Find where the given text appears and provide that cell's center as (X, Y) coordinate. 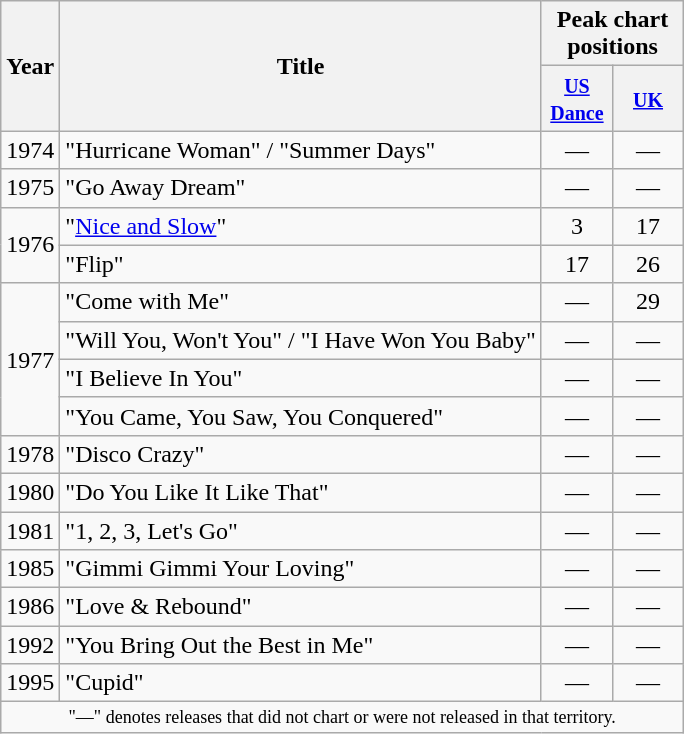
1978 (30, 454)
1986 (30, 607)
"—" denotes releases that did not chart or were not released in that territory. (342, 718)
1981 (30, 531)
"Do You Like It Like That" (301, 492)
3 (576, 226)
"Cupid" (301, 683)
"Gimmi Gimmi Your Loving" (301, 569)
"I Believe In You" (301, 378)
"Nice and Slow" (301, 226)
"Go Away Dream" (301, 188)
US Dance (576, 98)
"You Bring Out the Best in Me" (301, 645)
UK (648, 98)
Year (30, 66)
"You Came, You Saw, You Conquered" (301, 416)
Title (301, 66)
"Flip" (301, 264)
29 (648, 302)
Peak chart positions (612, 34)
"1, 2, 3, Let's Go" (301, 531)
1975 (30, 188)
1977 (30, 359)
1980 (30, 492)
1976 (30, 245)
"Will You, Won't You" / "I Have Won You Baby" (301, 340)
"Disco Crazy" (301, 454)
1985 (30, 569)
"Come with Me" (301, 302)
"Love & Rebound" (301, 607)
"Hurricane Woman" / "Summer Days" (301, 150)
1995 (30, 683)
26 (648, 264)
1974 (30, 150)
1992 (30, 645)
